Find where the given text appears and provide that cell's center as [X, Y] coordinate. 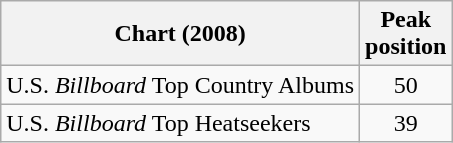
39 [406, 123]
Peakposition [406, 34]
U.S. Billboard Top Heatseekers [180, 123]
50 [406, 85]
U.S. Billboard Top Country Albums [180, 85]
Chart (2008) [180, 34]
